Detect which cell encompasses the target text, then output its (x, y) center coordinate. 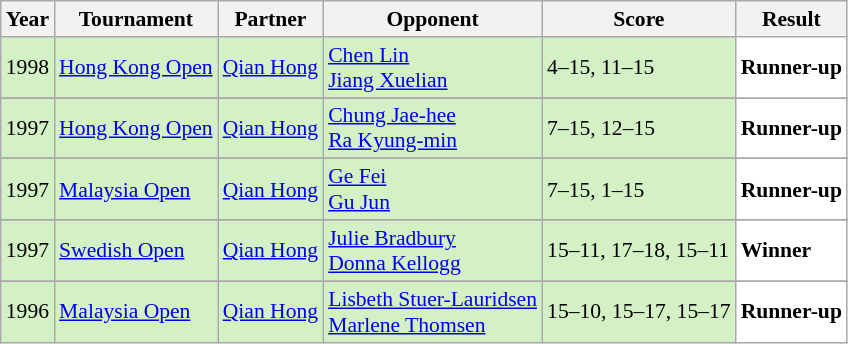
Chen Lin Jiang Xuelian (432, 68)
Partner (270, 19)
Swedish Open (136, 250)
7–15, 12–15 (639, 128)
7–15, 1–15 (639, 190)
Winner (792, 250)
Lisbeth Stuer-Lauridsen Marlene Thomsen (432, 312)
Year (28, 19)
1998 (28, 68)
15–10, 15–17, 15–17 (639, 312)
15–11, 17–18, 15–11 (639, 250)
Opponent (432, 19)
Result (792, 19)
Ge Fei Gu Jun (432, 190)
Julie Bradbury Donna Kellogg (432, 250)
4–15, 11–15 (639, 68)
1996 (28, 312)
Score (639, 19)
Chung Jae-hee Ra Kyung-min (432, 128)
Tournament (136, 19)
